Pinpoint the cell where the given text exists, returning its (x, y) midpoint coordinate. 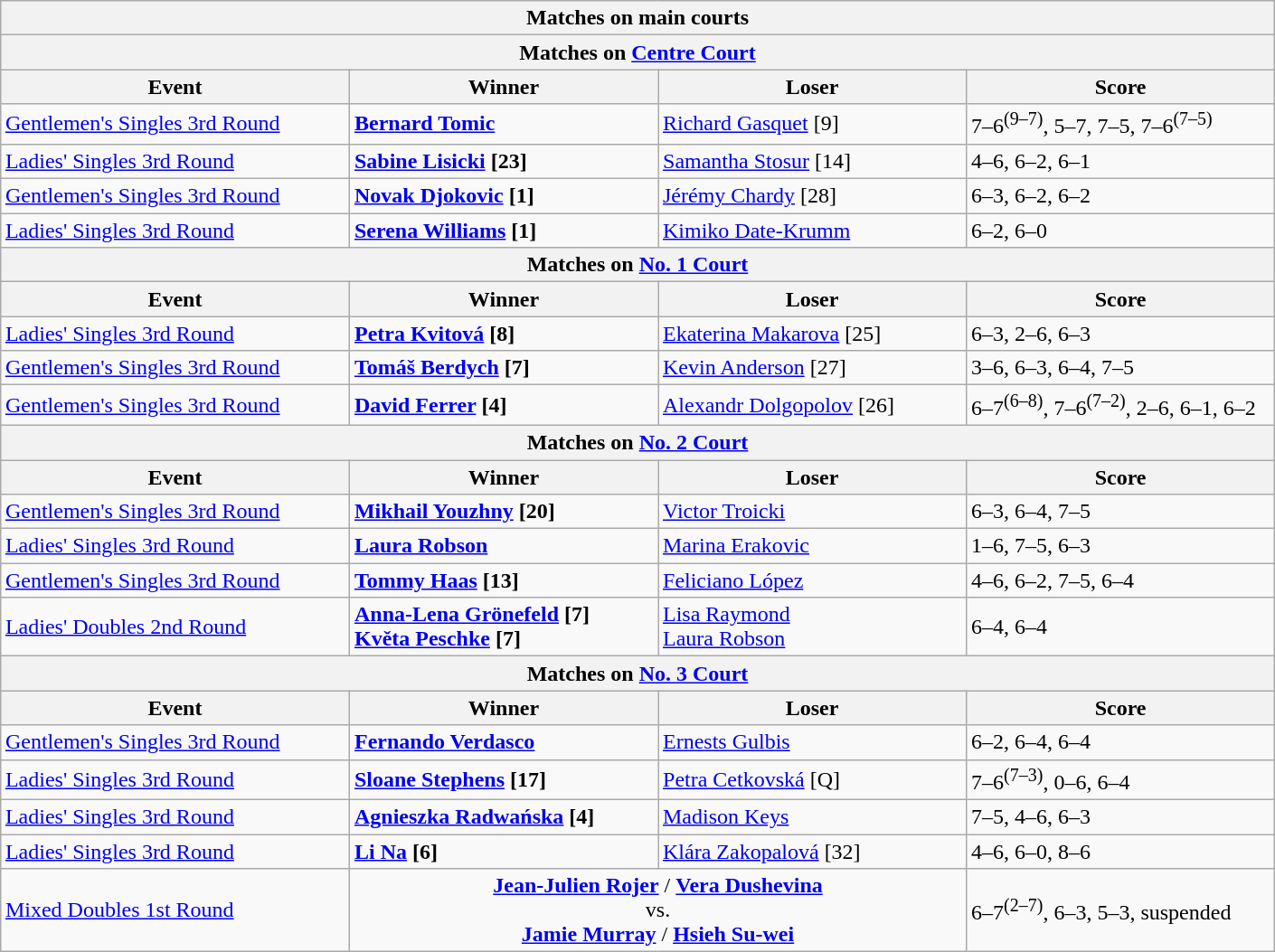
Matches on No. 1 Court (637, 265)
Petra Cetkovská [Q] (812, 779)
7–6(7–3), 0–6, 6–4 (1121, 779)
Feliciano López (812, 580)
6–3, 6–4, 7–5 (1121, 512)
Victor Troicki (812, 512)
4–6, 6–2, 7–5, 6–4 (1121, 580)
Sloane Stephens [17] (503, 779)
Madison Keys (812, 817)
6–2, 6–0 (1121, 231)
Kevin Anderson [27] (812, 368)
Fernando Verdasco (503, 742)
6–2, 6–4, 6–4 (1121, 742)
1–6, 7–5, 6–3 (1121, 546)
Matches on No. 3 Court (637, 674)
Klára Zakopalová [32] (812, 852)
Tomáš Berdych [7] (503, 368)
Serena Williams [1] (503, 231)
4–6, 6–2, 6–1 (1121, 161)
Agnieszka Radwańska [4] (503, 817)
Tommy Haas [13] (503, 580)
6–7(2–7), 6–3, 5–3, suspended (1121, 910)
David Ferrer [4] (503, 405)
Lisa Raymond Laura Robson (812, 627)
Ernests Gulbis (812, 742)
Matches on main courts (637, 18)
7–5, 4–6, 6–3 (1121, 817)
6–7(6–8), 7–6(7–2), 2–6, 6–1, 6–2 (1121, 405)
Sabine Lisicki [23] (503, 161)
Laura Robson (503, 546)
7–6(9–7), 5–7, 7–5, 7–6(7–5) (1121, 125)
Mikhail Youzhny [20] (503, 512)
4–6, 6–0, 8–6 (1121, 852)
6–4, 6–4 (1121, 627)
Petra Kvitová [8] (503, 334)
Richard Gasquet [9] (812, 125)
Anna-Lena Grönefeld [7] Květa Peschke [7] (503, 627)
Marina Erakovic (812, 546)
Novak Djokovic [1] (503, 196)
Bernard Tomic (503, 125)
Alexandr Dolgopolov [26] (812, 405)
Li Na [6] (503, 852)
Ladies' Doubles 2nd Round (175, 627)
Jérémy Chardy [28] (812, 196)
Matches on No. 2 Court (637, 442)
Matches on Centre Court (637, 52)
Mixed Doubles 1st Round (175, 910)
Kimiko Date-Krumm (812, 231)
Jean-Julien Rojer / Vera Dushevinavs. Jamie Murray / Hsieh Su-wei (657, 910)
6–3, 6–2, 6–2 (1121, 196)
6–3, 2–6, 6–3 (1121, 334)
Ekaterina Makarova [25] (812, 334)
3–6, 6–3, 6–4, 7–5 (1121, 368)
Samantha Stosur [14] (812, 161)
